Provide the (x, y) coordinate of the cell's center where the given text is located.  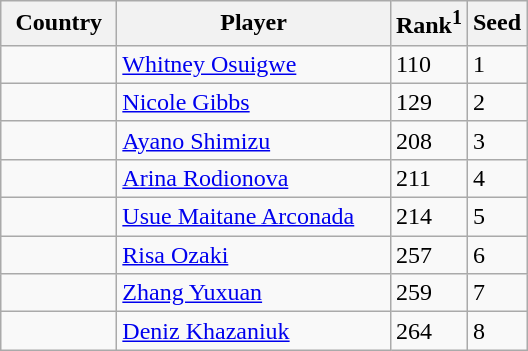
Rank1 (428, 24)
8 (496, 331)
Nicole Gibbs (254, 102)
264 (428, 331)
Ayano Shimizu (254, 140)
259 (428, 293)
Player (254, 24)
Zhang Yuxuan (254, 293)
4 (496, 178)
Whitney Osuigwe (254, 64)
2 (496, 102)
110 (428, 64)
257 (428, 255)
Country (59, 24)
129 (428, 102)
Usue Maitane Arconada (254, 217)
3 (496, 140)
7 (496, 293)
211 (428, 178)
5 (496, 217)
Deniz Khazaniuk (254, 331)
208 (428, 140)
214 (428, 217)
Arina Rodionova (254, 178)
Risa Ozaki (254, 255)
1 (496, 64)
6 (496, 255)
Seed (496, 24)
